For the text-containing cell, return its midpoint in (X, Y) coordinate format. 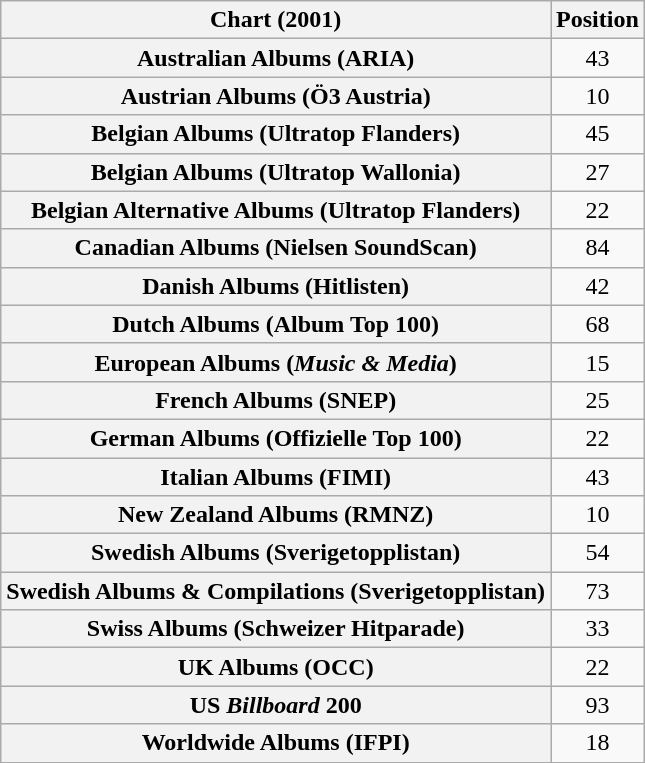
45 (598, 134)
54 (598, 553)
18 (598, 743)
US Billboard 200 (276, 705)
Swiss Albums (Schweizer Hitparade) (276, 629)
European Albums (Music & Media) (276, 362)
42 (598, 286)
27 (598, 172)
68 (598, 324)
Danish Albums (Hitlisten) (276, 286)
Worldwide Albums (IFPI) (276, 743)
German Albums (Offizielle Top 100) (276, 438)
Chart (2001) (276, 20)
93 (598, 705)
UK Albums (OCC) (276, 667)
Australian Albums (ARIA) (276, 58)
25 (598, 400)
Swedish Albums & Compilations (Sverigetopplistan) (276, 591)
Dutch Albums (Album Top 100) (276, 324)
Belgian Albums (Ultratop Flanders) (276, 134)
73 (598, 591)
Belgian Albums (Ultratop Wallonia) (276, 172)
Italian Albums (FIMI) (276, 477)
New Zealand Albums (RMNZ) (276, 515)
Position (598, 20)
French Albums (SNEP) (276, 400)
15 (598, 362)
Austrian Albums (Ö3 Austria) (276, 96)
Swedish Albums (Sverigetopplistan) (276, 553)
Canadian Albums (Nielsen SoundScan) (276, 248)
84 (598, 248)
33 (598, 629)
Belgian Alternative Albums (Ultratop Flanders) (276, 210)
